Scan for the cell matching the given text and deliver its (X, Y) coordinate at center. 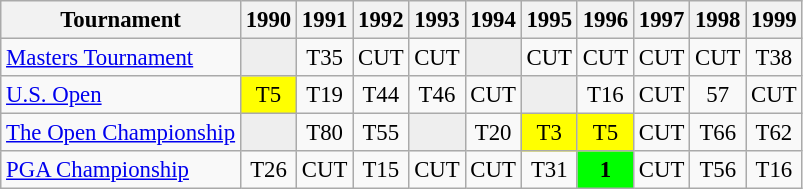
Tournament (121, 20)
1 (605, 170)
T80 (325, 133)
Masters Tournament (121, 58)
T35 (325, 58)
T66 (718, 133)
T55 (381, 133)
1999 (774, 20)
1998 (718, 20)
The Open Championship (121, 133)
T26 (268, 170)
T62 (774, 133)
T20 (493, 133)
T19 (325, 95)
T56 (718, 170)
57 (718, 95)
T3 (549, 133)
U.S. Open (121, 95)
T44 (381, 95)
1997 (661, 20)
1996 (605, 20)
T38 (774, 58)
1993 (437, 20)
T31 (549, 170)
1991 (325, 20)
1990 (268, 20)
PGA Championship (121, 170)
1994 (493, 20)
1995 (549, 20)
T15 (381, 170)
T46 (437, 95)
1992 (381, 20)
